For the text-containing cell, return its midpoint in [x, y] coordinate format. 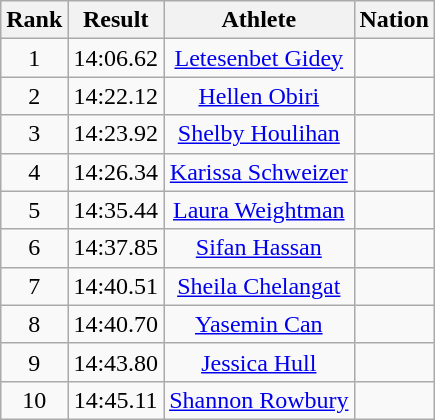
5 [34, 210]
Rank [34, 20]
14:23.92 [116, 134]
Letesenbet Gidey [259, 58]
Nation [394, 20]
Result [116, 20]
2 [34, 96]
14:06.62 [116, 58]
14:45.11 [116, 400]
14:37.85 [116, 248]
1 [34, 58]
Shelby Houlihan [259, 134]
14:40.51 [116, 286]
Karissa Schweizer [259, 172]
Hellen Obiri [259, 96]
6 [34, 248]
Jessica Hull [259, 362]
10 [34, 400]
Yasemin Can [259, 324]
Sifan Hassan [259, 248]
8 [34, 324]
9 [34, 362]
14:26.34 [116, 172]
14:35.44 [116, 210]
14:22.12 [116, 96]
Sheila Chelangat [259, 286]
Laura Weightman [259, 210]
14:40.70 [116, 324]
7 [34, 286]
Athlete [259, 20]
Shannon Rowbury [259, 400]
3 [34, 134]
4 [34, 172]
14:43.80 [116, 362]
